From the cell containing the given text, extract its center point as [X, Y] coordinate. 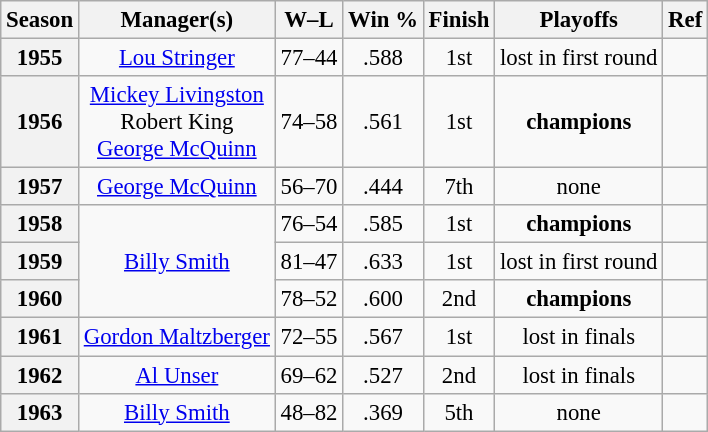
7th [458, 187]
.600 [383, 299]
78–52 [309, 299]
Al Unser [176, 375]
Lou Stringer [176, 58]
Ref [686, 20]
69–62 [309, 375]
48–82 [309, 412]
1955 [40, 58]
72–55 [309, 337]
Gordon Maltzberger [176, 337]
.567 [383, 337]
1956 [40, 122]
1959 [40, 262]
56–70 [309, 187]
Season [40, 20]
1960 [40, 299]
76–54 [309, 224]
.585 [383, 224]
74–58 [309, 122]
W–L [309, 20]
Playoffs [579, 20]
1963 [40, 412]
George McQuinn [176, 187]
5th [458, 412]
77–44 [309, 58]
.561 [383, 122]
Finish [458, 20]
1958 [40, 224]
.369 [383, 412]
Win % [383, 20]
81–47 [309, 262]
.588 [383, 58]
.527 [383, 375]
.444 [383, 187]
.633 [383, 262]
1957 [40, 187]
1962 [40, 375]
1961 [40, 337]
Mickey LivingstonRobert KingGeorge McQuinn [176, 122]
Manager(s) [176, 20]
